From the cell containing the given text, extract its center point as (x, y) coordinate. 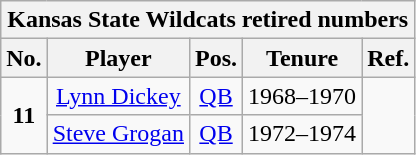
No. (24, 58)
Pos. (216, 58)
Steve Grogan (118, 134)
Player (118, 58)
Tenure (302, 58)
Kansas State Wildcats retired numbers (208, 20)
Ref. (388, 58)
11 (24, 115)
1968–1970 (302, 96)
Lynn Dickey (118, 96)
1972–1974 (302, 134)
